Return the (x, y) coordinate for the center point of the cell that contains the specified text.  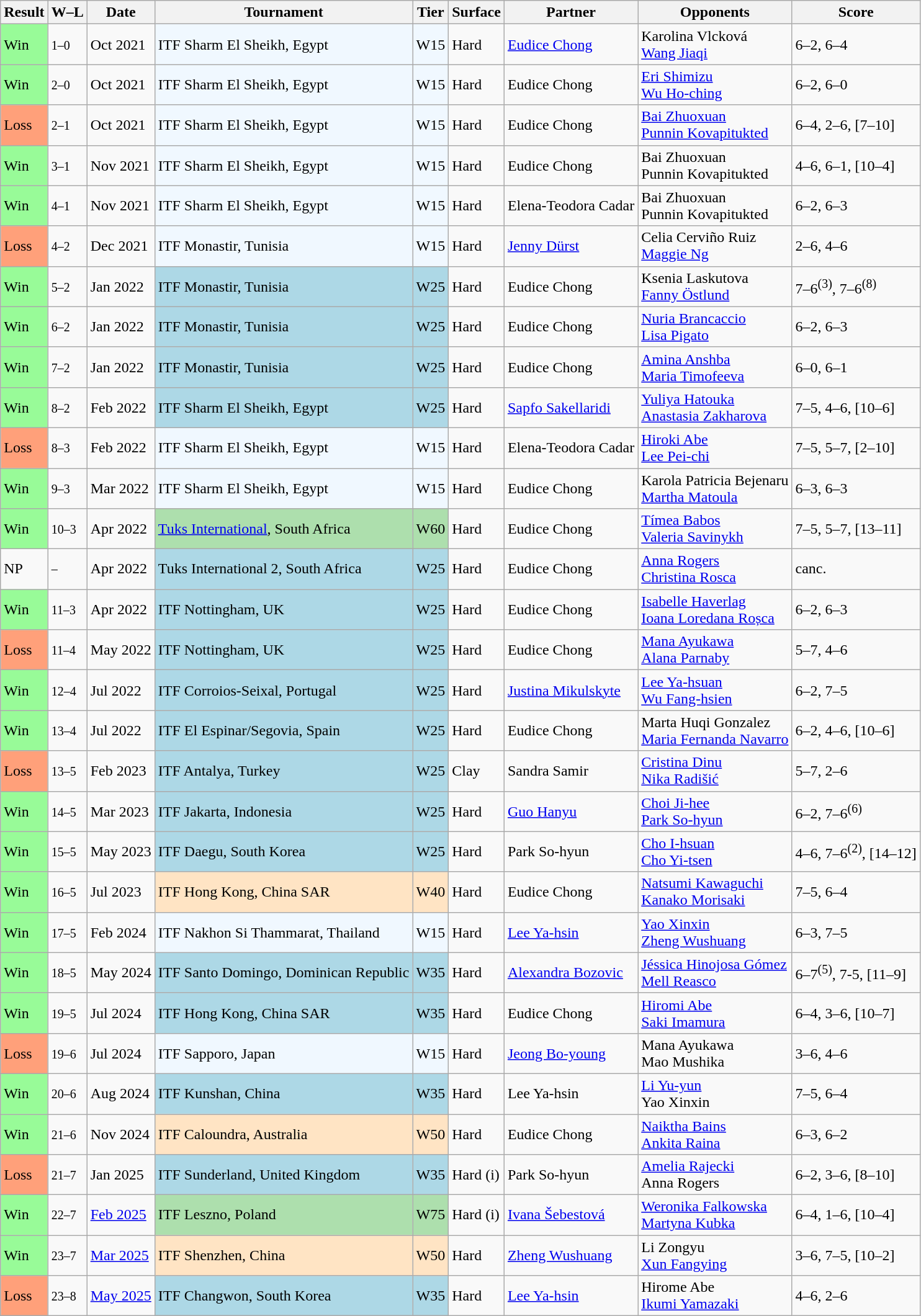
ITF Corroios-Seixal, Portugal (284, 690)
12–4 (67, 690)
6–0, 6–1 (856, 367)
13–4 (67, 731)
ITF Daegu, South Korea (284, 851)
6–7(5), 7-5, [11–9] (856, 973)
Guo Hanyu (571, 812)
Feb 2023 (120, 771)
20–6 (67, 1093)
13–5 (67, 771)
Celia Cerviño Ruiz Maggie Ng (715, 246)
8–3 (67, 448)
Marta Huqi Gonzalez Maria Fernanda Navarro (715, 731)
ITF Kunshan, China (284, 1093)
19–5 (67, 1013)
3–6, 7–5, [10–2] (856, 1256)
6–2, 6–4 (856, 45)
ITF Antalya, Turkey (284, 771)
7–5, 5–7, [2–10] (856, 448)
Partner (571, 12)
Zheng Wushuang (571, 1256)
Feb 2024 (120, 932)
2–6, 4–6 (856, 246)
Opponents (715, 12)
4–2 (67, 246)
Mana Ayukawa Mao Mushika (715, 1054)
Lee Ya-hsuan Wu Fang-hsien (715, 690)
6–3, 6–2 (856, 1134)
6–2 (67, 326)
Sandra Samir (571, 771)
Aug 2024 (120, 1093)
Mar 2022 (120, 488)
6–4, 1–6, [10–4] (856, 1215)
Li Zongyu Xun Fangying (715, 1256)
W75 (431, 1215)
21–6 (67, 1134)
3–1 (67, 165)
ITF Santo Domingo, Dominican Republic (284, 973)
Score (856, 12)
Nuria Brancaccio Lisa Pigato (715, 326)
W–L (67, 12)
4–1 (67, 206)
6–3, 6–3 (856, 488)
Jul 2023 (120, 892)
Anna Rogers Christina Rosca (715, 570)
Tier (431, 12)
Amelia Rajecki Anna Rogers (715, 1175)
NP (24, 570)
Jeong Bo-young (571, 1054)
7–5, 5–7, [13–11] (856, 529)
4–6, 7–6(2), [14–12] (856, 851)
7–5, 4–6, [10–6] (856, 407)
May 2024 (120, 973)
19–6 (67, 1054)
Tímea Babos Valeria Savinykh (715, 529)
6–2, 4–6, [10–6] (856, 731)
Justina Mikulskyte (571, 690)
Yao Xinxin Zheng Wushuang (715, 932)
Mar 2023 (120, 812)
ITF Changwon, South Korea (284, 1296)
ITF Shenzhen, China (284, 1256)
Naiktha Bains Ankita Raina (715, 1134)
Choi Ji-hee Park So-hyun (715, 812)
11–3 (67, 609)
17–5 (67, 932)
ITF Jakarta, Indonesia (284, 812)
Tournament (284, 12)
18–5 (67, 973)
Dec 2021 (120, 246)
W40 (431, 892)
Ivana Šebestová (571, 1215)
5–7, 2–6 (856, 771)
ITF El Espinar/Segovia, Spain (284, 731)
1–0 (67, 45)
5–2 (67, 287)
21–7 (67, 1175)
6–4, 2–6, [7–10] (856, 125)
15–5 (67, 851)
16–5 (67, 892)
Jenny Dürst (571, 246)
ITF Sunderland, United Kingdom (284, 1175)
May 2025 (120, 1296)
7–6(3), 7–6(8) (856, 287)
Cho I-hsuan Cho Yi-tsen (715, 851)
9–3 (67, 488)
ITF Leszno, Poland (284, 1215)
23–7 (67, 1256)
Li Yu-yun Yao Xinxin (715, 1093)
Yuliya Hatouka Anastasia Zakharova (715, 407)
Hiroki Abe Lee Pei-chi (715, 448)
5–7, 4–6 (856, 650)
Mana Ayukawa Alana Parnaby (715, 650)
23–8 (67, 1296)
Weronika Falkowska Martyna Kubka (715, 1215)
Nov 2024 (120, 1134)
2–0 (67, 84)
6–2, 3–6, [8–10] (856, 1175)
Tuks International, South Africa (284, 529)
Hiromi Abe Saki Imamura (715, 1013)
May 2023 (120, 851)
Eri Shimizu Wu Ho-ching (715, 84)
Sapfo Sakellaridi (571, 407)
Surface (477, 12)
Mar 2025 (120, 1256)
Hirome Abe Ikumi Yamazaki (715, 1296)
4–6, 2–6 (856, 1296)
Isabelle Haverlag Ioana Loredana Roșca (715, 609)
4–6, 6–1, [10–4] (856, 165)
6–2, 7–6(6) (856, 812)
11–4 (67, 650)
22–7 (67, 1215)
Alexandra Bozovic (571, 973)
14–5 (67, 812)
2–1 (67, 125)
8–2 (67, 407)
ITF Caloundra, Australia (284, 1134)
Date (120, 12)
– (67, 570)
Clay (477, 771)
Karolina Vlcková Wang Jiaqi (715, 45)
Jéssica Hinojosa Gómez Mell Reasco (715, 973)
W60 (431, 529)
Result (24, 12)
Jan 2025 (120, 1175)
10–3 (67, 529)
6–2, 7–5 (856, 690)
3–6, 4–6 (856, 1054)
6–3, 7–5 (856, 932)
Amina Anshba Maria Timofeeva (715, 367)
Karola Patricia Bejenaru Martha Matoula (715, 488)
6–4, 3–6, [10–7] (856, 1013)
canc. (856, 570)
Tuks International 2, South Africa (284, 570)
6–2, 6–0 (856, 84)
May 2022 (120, 650)
Natsumi Kawaguchi Kanako Morisaki (715, 892)
Cristina Dinu Nika Radišić (715, 771)
ITF Sapporo, Japan (284, 1054)
Feb 2025 (120, 1215)
Ksenia Laskutova Fanny Östlund (715, 287)
ITF Nakhon Si Thammarat, Thailand (284, 932)
7–2 (67, 367)
